Detect which cell encompasses the target text, then output its [X, Y] center coordinate. 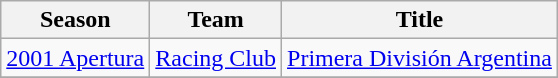
Title [420, 20]
Season [76, 20]
Primera División Argentina [420, 58]
Racing Club [216, 58]
2001 Apertura [76, 58]
Team [216, 20]
